Capture the cell that displays the provided text and extract its (x, y) central coordinate. 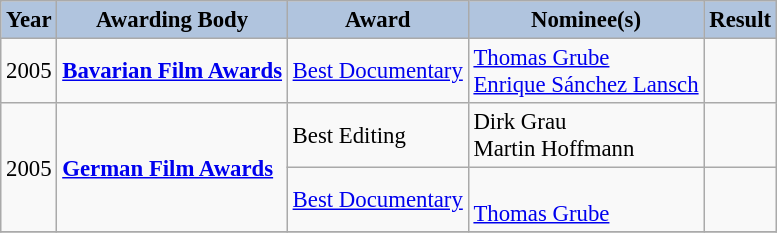
Best Editing (378, 136)
Dirk GrauMartin Hoffmann (586, 136)
Awarding Body (172, 20)
Nominee(s) (586, 20)
Award (378, 20)
Bavarian Film Awards (172, 72)
German Film Awards (172, 168)
Thomas GrubeEnrique Sánchez Lansch (586, 72)
Year (29, 20)
Thomas Grube (586, 200)
Result (740, 20)
